Identify which cell holds the provided text, then report its [x, y] central coordinate. 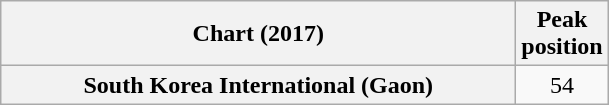
Peakposition [562, 34]
54 [562, 85]
Chart (2017) [258, 34]
South Korea International (Gaon) [258, 85]
